Scan for the cell matching the given text and deliver its [x, y] coordinate at center. 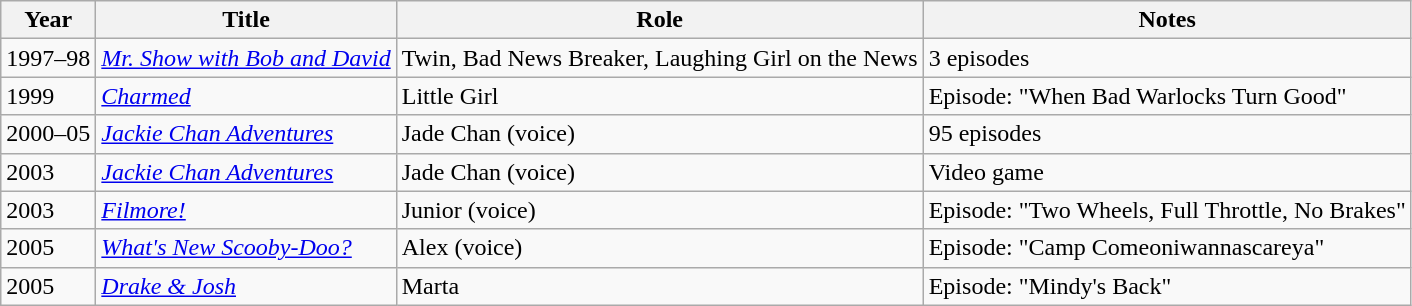
Filmore! [246, 210]
Episode: "When Bad Warlocks Turn Good" [1167, 96]
Notes [1167, 20]
Episode: "Camp Comeoniwannascareya" [1167, 248]
2000–05 [48, 134]
Episode: "Mindy's Back" [1167, 286]
Marta [660, 286]
95 episodes [1167, 134]
Year [48, 20]
Alex (voice) [660, 248]
3 episodes [1167, 58]
Video game [1167, 172]
Mr. Show with Bob and David [246, 58]
Junior (voice) [660, 210]
Role [660, 20]
1999 [48, 96]
Twin, Bad News Breaker, Laughing Girl on the News [660, 58]
1997–98 [48, 58]
Title [246, 20]
Drake & Josh [246, 286]
What's New Scooby-Doo? [246, 248]
Episode: "Two Wheels, Full Throttle, No Brakes" [1167, 210]
Little Girl [660, 96]
Charmed [246, 96]
